Locate the cell with the specified text and output its [x, y] center coordinate. 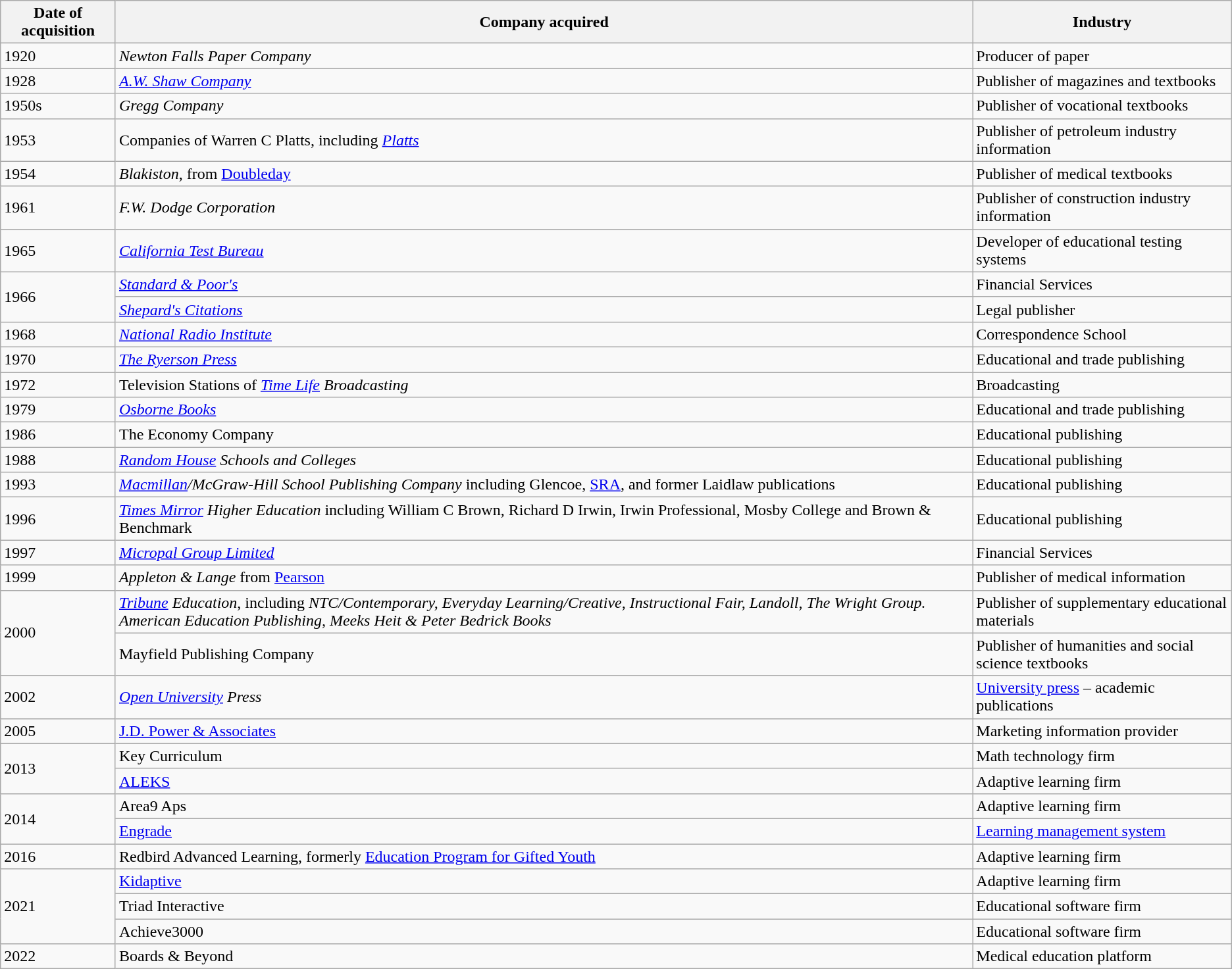
Medical education platform [1102, 957]
J.D. Power & Associates [544, 731]
Redbird Advanced Learning, formerly Education Program for Gifted Youth [544, 856]
2000 [58, 633]
Micropal Group Limited [544, 553]
Gregg Company [544, 106]
1986 [58, 435]
1999 [58, 578]
2002 [58, 697]
1953 [58, 139]
Area9 Aps [544, 806]
The Economy Company [544, 435]
Appleton & Lange from Pearson [544, 578]
Producer of paper [1102, 56]
1979 [58, 410]
Broadcasting [1102, 385]
Publisher of petroleum industry information [1102, 139]
F.W. Dodge Corporation [544, 208]
Newton Falls Paper Company [544, 56]
1961 [58, 208]
1968 [58, 334]
Date of acquisition [58, 22]
ALEKS [544, 781]
2022 [58, 957]
1950s [58, 106]
Mayfield Publishing Company [544, 654]
Legal publisher [1102, 309]
The Ryerson Press [544, 359]
Television Stations of Time Life Broadcasting [544, 385]
Boards & Beyond [544, 957]
Publisher of medical textbooks [1102, 174]
Math technology firm [1102, 756]
1970 [58, 359]
Publisher of vocational textbooks [1102, 106]
Publisher of magazines and textbooks [1102, 81]
Publisher of supplementary educational materials [1102, 612]
A.W. Shaw Company [544, 81]
Blakiston, from Doubleday [544, 174]
Learning management system [1102, 831]
Achieve3000 [544, 932]
University press – academic publications [1102, 697]
1997 [58, 553]
Publisher of medical information [1102, 578]
1988 [58, 460]
Standard & Poor's [544, 284]
Kidaptive [544, 882]
Osborne Books [544, 410]
Developer of educational testing systems [1102, 250]
Engrade [544, 831]
2005 [58, 731]
California Test Bureau [544, 250]
Triad Interactive [544, 907]
Companies of Warren C Platts, including Platts [544, 139]
Open University Press [544, 697]
2014 [58, 818]
Publisher of humanities and social science textbooks [1102, 654]
Shepard's Citations [544, 309]
Times Mirror Higher Education including William C Brown, Richard D Irwin, Irwin Professional, Mosby College and Brown & Benchmark [544, 518]
1965 [58, 250]
1920 [58, 56]
Macmillan/McGraw-Hill School Publishing Company including Glencoe, SRA, and former Laidlaw publications [544, 485]
1993 [58, 485]
Correspondence School [1102, 334]
Random House Schools and Colleges [544, 460]
1996 [58, 518]
1966 [58, 297]
2021 [58, 907]
1928 [58, 81]
Industry [1102, 22]
Company acquired [544, 22]
National Radio Institute [544, 334]
Publisher of construction industry information [1102, 208]
Key Curriculum [544, 756]
1972 [58, 385]
1954 [58, 174]
2013 [58, 768]
2016 [58, 856]
Marketing information provider [1102, 731]
